Detect which cell encompasses the target text, then output its (x, y) center coordinate. 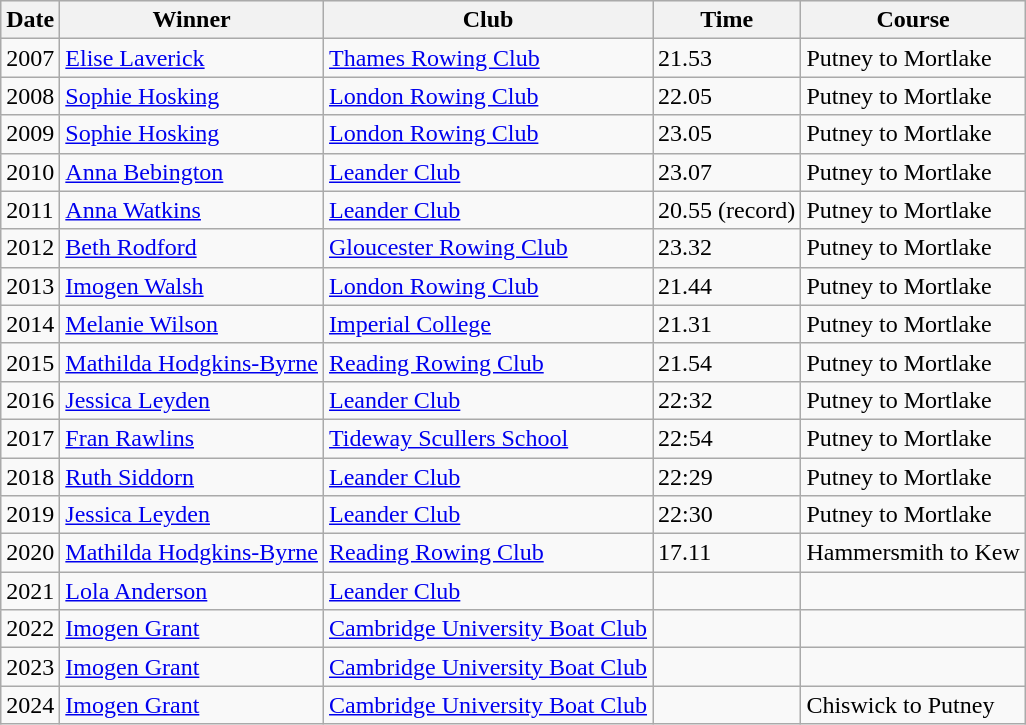
Anna Watkins (192, 210)
2009 (30, 134)
2019 (30, 515)
2012 (30, 248)
2021 (30, 591)
Imogen Walsh (192, 286)
Tideway Scullers School (488, 438)
22:30 (727, 515)
2022 (30, 629)
Winner (192, 20)
2020 (30, 553)
20.55 (record) (727, 210)
2013 (30, 286)
Melanie Wilson (192, 324)
2010 (30, 172)
Chiswick to Putney (913, 705)
22:29 (727, 477)
2015 (30, 362)
Club (488, 20)
2007 (30, 58)
Course (913, 20)
Hammersmith to Kew (913, 553)
Ruth Siddorn (192, 477)
22:54 (727, 438)
2017 (30, 438)
17.11 (727, 553)
23.32 (727, 248)
2016 (30, 400)
2014 (30, 324)
Elise Laverick (192, 58)
2023 (30, 667)
Anna Bebington (192, 172)
21.44 (727, 286)
2024 (30, 705)
22:32 (727, 400)
23.05 (727, 134)
Time (727, 20)
2018 (30, 477)
22.05 (727, 96)
Imperial College (488, 324)
2011 (30, 210)
Gloucester Rowing Club (488, 248)
21.31 (727, 324)
Date (30, 20)
21.53 (727, 58)
Lola Anderson (192, 591)
Fran Rawlins (192, 438)
Beth Rodford (192, 248)
Thames Rowing Club (488, 58)
21.54 (727, 362)
23.07 (727, 172)
2008 (30, 96)
